Return (X, Y) of the center of cell containing provided text 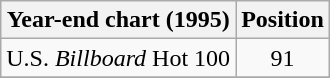
U.S. Billboard Hot 100 (118, 58)
91 (283, 58)
Year-end chart (1995) (118, 20)
Position (283, 20)
